Search for the cell housing the specified text and yield its [x, y] center coordinate. 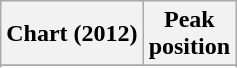
Peakposition [189, 34]
Chart (2012) [72, 34]
